Return (x, y) of the center of cell containing provided text 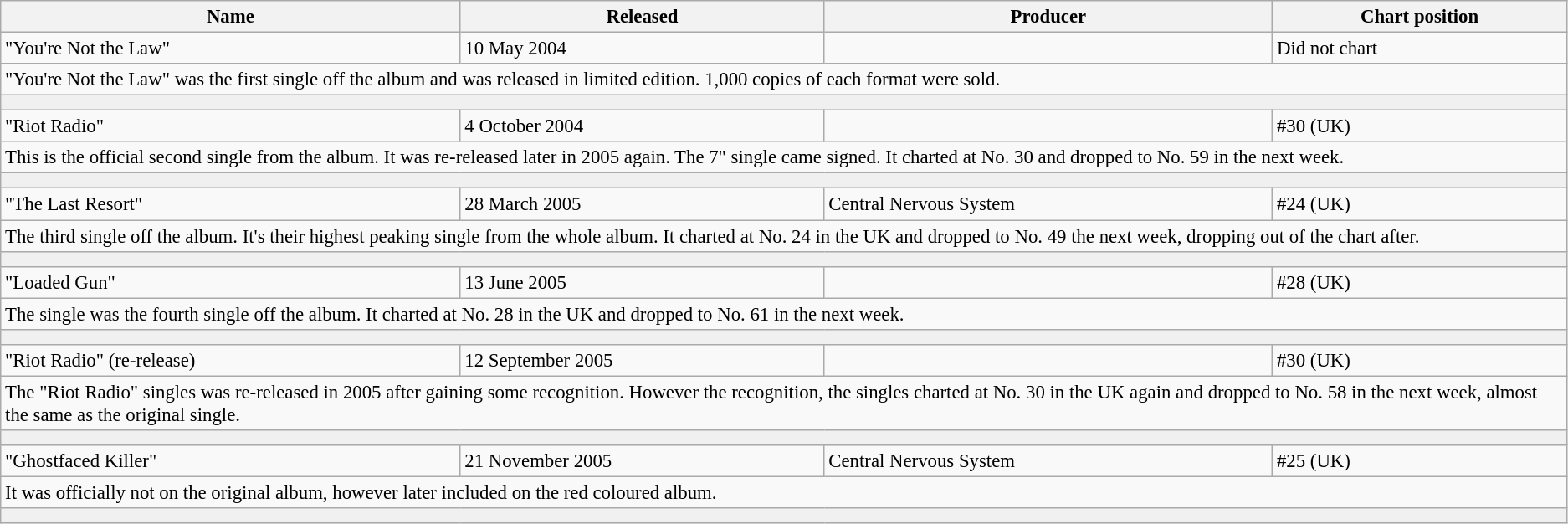
"You're Not the Law" was the first single off the album and was released in limited edition. 1,000 copies of each format were sold. (784, 80)
12 September 2005 (643, 361)
"Ghostfaced Killer" (231, 461)
It was officially not on the original album, however later included on the red coloured album. (784, 493)
The single was the fourth single off the album. It charted at No. 28 in the UK and dropped to No. 61 in the next week. (784, 314)
21 November 2005 (643, 461)
4 October 2004 (643, 126)
#25 (UK) (1420, 461)
Did not chart (1420, 49)
Released (643, 17)
Chart position (1420, 17)
"Riot Radio" (re-release) (231, 361)
Name (231, 17)
"Riot Radio" (231, 126)
Producer (1048, 17)
"The Last Resort" (231, 204)
13 June 2005 (643, 282)
#28 (UK) (1420, 282)
"Loaded Gun" (231, 282)
10 May 2004 (643, 49)
28 March 2005 (643, 204)
#24 (UK) (1420, 204)
"You're Not the Law" (231, 49)
